For the text-containing cell, return its midpoint in [x, y] coordinate format. 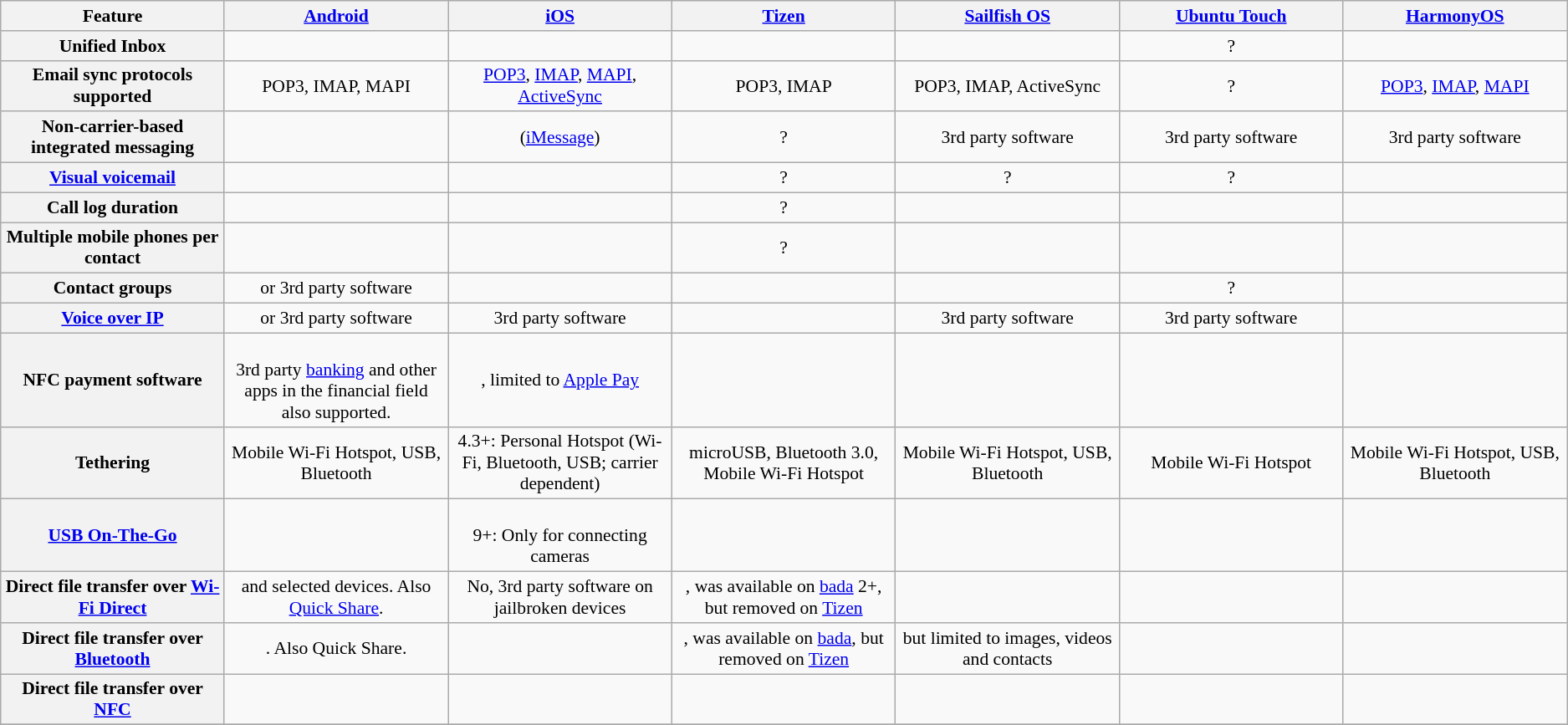
Contact groups [113, 288]
Direct file transfer over NFC [113, 699]
Visual voicemail [113, 178]
Mobile Wi-Fi Hotspot [1231, 463]
Multiple mobile phones per contact [113, 248]
(iMessage) [560, 137]
Android [336, 16]
Direct file transfer over Bluetooth [113, 649]
Feature [113, 16]
NFC payment software [113, 380]
No, 3rd party software on jailbroken devices [560, 597]
Tethering [113, 463]
and selected devices. Also Quick Share. [336, 597]
Email sync protocols supported [113, 85]
POP3, IMAP, ActiveSync [1008, 85]
Unified Inbox [113, 46]
Voice over IP [113, 319]
9+: Only for connecting cameras [560, 535]
, was available on bada, but removed on Tizen [784, 649]
USB On-The-Go [113, 535]
, was available on bada 2+, but removed on Tizen [784, 597]
4.3+: Personal Hotspot (Wi-Fi, Bluetooth, USB; carrier dependent) [560, 463]
Sailfish OS [1008, 16]
but limited to images, videos and contacts [1008, 649]
HarmonyOS [1455, 16]
Ubuntu Touch [1231, 16]
POP3, IMAP [784, 85]
Direct file transfer over Wi-Fi Direct [113, 597]
. Also Quick Share. [336, 649]
3rd party banking and other apps in the financial field also supported. [336, 380]
POP3, IMAP, MAPI, ActiveSync [560, 85]
iOS [560, 16]
Non-carrier-based integrated messaging [113, 137]
Tizen [784, 16]
, limited to Apple Pay [560, 380]
microUSB, Bluetooth 3.0, Mobile Wi-Fi Hotspot [784, 463]
Call log duration [113, 207]
